Scan for the cell matching the given text and deliver its (x, y) coordinate at center. 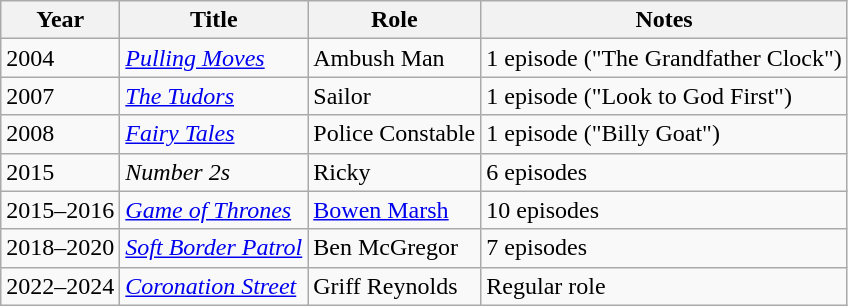
2015–2016 (60, 210)
Ambush Man (394, 58)
Police Constable (394, 134)
Ricky (394, 172)
Fairy Tales (214, 134)
Year (60, 20)
Ben McGregor (394, 248)
Title (214, 20)
2007 (60, 96)
Griff Reynolds (394, 286)
Role (394, 20)
Regular role (664, 286)
Number 2s (214, 172)
Game of Thrones (214, 210)
Soft Border Patrol (214, 248)
1 episode ("Billy Goat") (664, 134)
Sailor (394, 96)
Coronation Street (214, 286)
1 episode ("The Grandfather Clock") (664, 58)
2004 (60, 58)
2018–2020 (60, 248)
2022–2024 (60, 286)
10 episodes (664, 210)
Pulling Moves (214, 58)
1 episode ("Look to God First") (664, 96)
2015 (60, 172)
Notes (664, 20)
6 episodes (664, 172)
7 episodes (664, 248)
2008 (60, 134)
Bowen Marsh (394, 210)
The Tudors (214, 96)
